Return the (x, y) coordinate for the center point of the cell that contains the specified text.  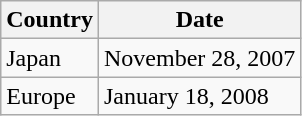
November 28, 2007 (199, 58)
January 18, 2008 (199, 96)
Europe (50, 96)
Japan (50, 58)
Date (199, 20)
Country (50, 20)
